Find where the given text appears and provide that cell's center as [x, y] coordinate. 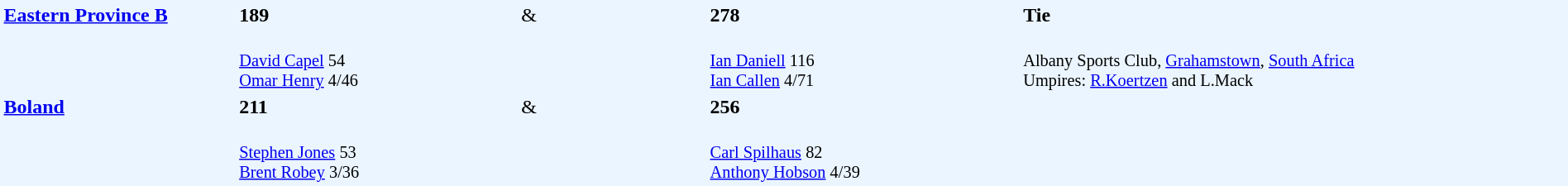
189 [378, 15]
Tie [1293, 15]
David Capel 54 Omar Henry 4/46 [378, 61]
278 [864, 15]
Carl Spilhaus 82 Anthony Hobson 4/39 [864, 152]
Stephen Jones 53 Brent Robey 3/36 [378, 152]
211 [378, 107]
256 [864, 107]
Eastern Province B [119, 47]
Albany Sports Club, Grahamstown, South Africa Umpires: R.Koertzen and L.Mack [1293, 107]
Boland [119, 139]
Ian Daniell 116 Ian Callen 4/71 [864, 61]
